Return the [x, y] coordinate for the center point of the cell that contains the specified text.  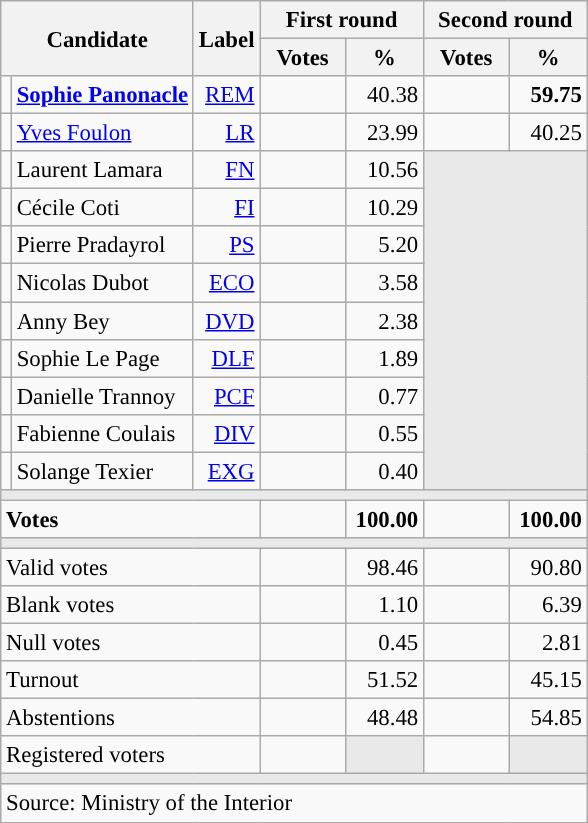
DVD [226, 321]
10.29 [384, 208]
REM [226, 95]
98.46 [384, 567]
Turnout [130, 680]
FN [226, 170]
90.80 [548, 567]
54.85 [548, 718]
Nicolas Dubot [102, 283]
Valid votes [130, 567]
First round [342, 20]
6.39 [548, 605]
0.40 [384, 471]
Cécile Coti [102, 208]
Laurent Lamara [102, 170]
59.75 [548, 95]
Yves Foulon [102, 133]
PS [226, 245]
Null votes [130, 643]
48.48 [384, 718]
10.56 [384, 170]
Label [226, 38]
0.55 [384, 433]
LR [226, 133]
5.20 [384, 245]
Pierre Pradayrol [102, 245]
Fabienne Coulais [102, 433]
PCF [226, 396]
DIV [226, 433]
0.45 [384, 643]
Blank votes [130, 605]
DLF [226, 358]
Candidate [98, 38]
51.52 [384, 680]
Abstentions [130, 718]
Sophie Panonacle [102, 95]
3.58 [384, 283]
2.38 [384, 321]
45.15 [548, 680]
1.10 [384, 605]
Sophie Le Page [102, 358]
Second round [505, 20]
0.77 [384, 396]
ECO [226, 283]
EXG [226, 471]
2.81 [548, 643]
Anny Bey [102, 321]
1.89 [384, 358]
Source: Ministry of the Interior [294, 804]
Registered voters [130, 755]
23.99 [384, 133]
Solange Texier [102, 471]
FI [226, 208]
40.38 [384, 95]
Danielle Trannoy [102, 396]
40.25 [548, 133]
